Provide the (X, Y) coordinate of the cell's center where the given text is located.  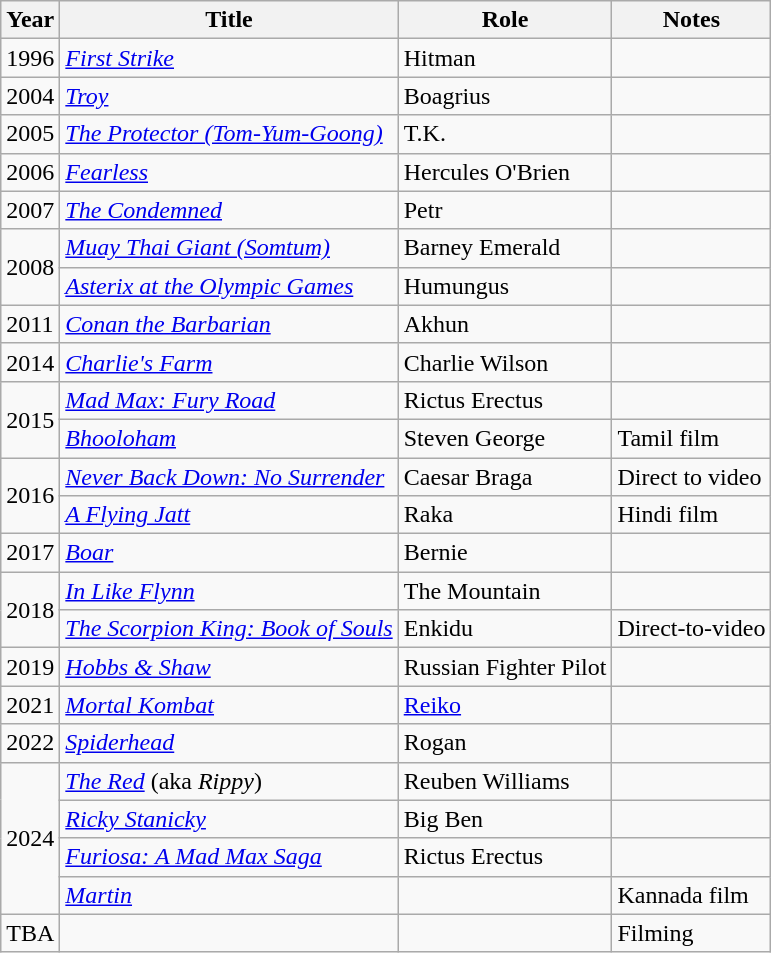
Caesar Braga (505, 477)
TBA (30, 933)
Hindi film (692, 515)
2019 (30, 667)
2005 (30, 134)
Fearless (229, 172)
Charlie Wilson (505, 362)
Hitman (505, 58)
Martin (229, 895)
The Red (aka Rippy) (229, 781)
The Protector (Tom-Yum-Goong) (229, 134)
Title (229, 20)
A Flying Jatt (229, 515)
Humungus (505, 286)
Direct to video (692, 477)
1996 (30, 58)
Year (30, 20)
Enkidu (505, 629)
Petr (505, 210)
Ricky Stanicky (229, 819)
Barney Emerald (505, 248)
2006 (30, 172)
Reuben Williams (505, 781)
Boagrius (505, 96)
2022 (30, 743)
Russian Fighter Pilot (505, 667)
Muay Thai Giant (Somtum) (229, 248)
The Scorpion King: Book of Souls (229, 629)
Mortal Kombat (229, 705)
Troy (229, 96)
2004 (30, 96)
Furiosa: A Mad Max Saga (229, 857)
The Mountain (505, 591)
First Strike (229, 58)
2024 (30, 838)
T.K. (505, 134)
Bhooloham (229, 438)
Filming (692, 933)
Never Back Down: No Surrender (229, 477)
Spiderhead (229, 743)
Akhun (505, 324)
2011 (30, 324)
Reiko (505, 705)
Asterix at the Olympic Games (229, 286)
2016 (30, 496)
Notes (692, 20)
Hobbs & Shaw (229, 667)
2014 (30, 362)
Direct-to-video (692, 629)
Rogan (505, 743)
Bernie (505, 553)
Conan the Barbarian (229, 324)
Mad Max: Fury Road (229, 400)
Steven George (505, 438)
Hercules O'Brien (505, 172)
2017 (30, 553)
Boar (229, 553)
Tamil film (692, 438)
Raka (505, 515)
Charlie's Farm (229, 362)
2008 (30, 267)
Role (505, 20)
2015 (30, 419)
Big Ben (505, 819)
In Like Flynn (229, 591)
Kannada film (692, 895)
2018 (30, 610)
2021 (30, 705)
The Condemned (229, 210)
2007 (30, 210)
